Determine the (x, y) coordinate at the center of the cell enclosing the given text.  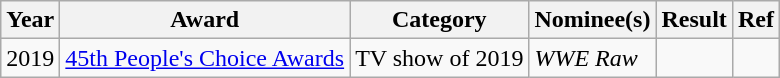
45th People's Choice Awards (205, 58)
Category (440, 20)
Year (30, 20)
Award (205, 20)
TV show of 2019 (440, 58)
Ref (756, 20)
Nominee(s) (592, 20)
2019 (30, 58)
WWE Raw (592, 58)
Result (694, 20)
